From the cell containing the given text, extract its center point as [x, y] coordinate. 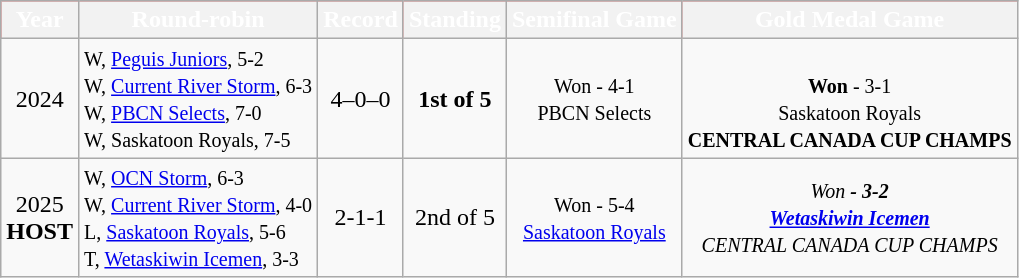
Gold Medal Game [850, 20]
W, OCN Storm, 6-3W, Current River Storm, 4-0L, Saskatoon Royals, 5-6T, Wetaskiwin Icemen, 3-3 [198, 218]
2024 [40, 98]
Won - 3-1Saskatoon Royals CENTRAL CANADA CUP CHAMPS [850, 98]
Standing [454, 20]
4–0–0 [361, 98]
Record [361, 20]
Year [40, 20]
Round-robin [198, 20]
Semifinal Game [594, 20]
2025HOST [40, 218]
Won - 5-4Saskatoon Royals [594, 218]
2nd of 5 [454, 218]
1st of 5 [454, 98]
Won - 3-2Wetaskiwin Icemen CENTRAL CANADA CUP CHAMPS [850, 218]
Won - 4-1PBCN Selects [594, 98]
W, Peguis Juniors, 5-2W, Current River Storm, 6-3W, PBCN Selects, 7-0W, Saskatoon Royals, 7-5 [198, 98]
2-1-1 [361, 218]
